Locate the cell with the specified text and output its [X, Y] center coordinate. 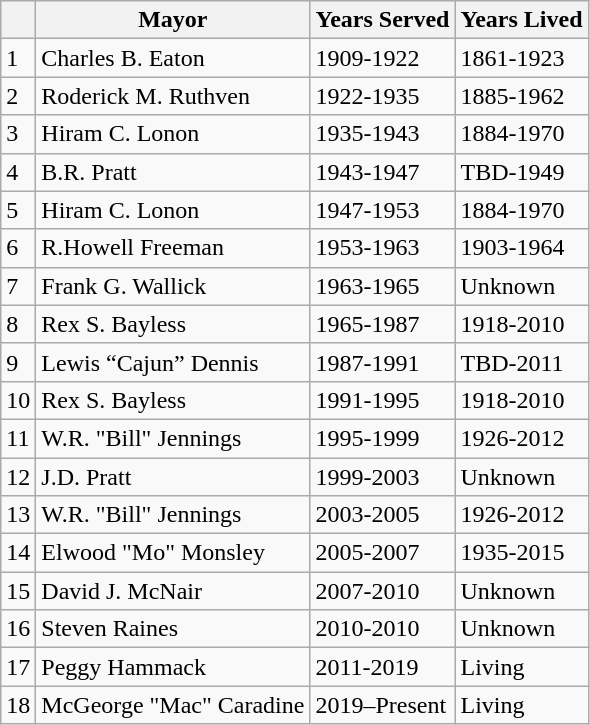
Steven Raines [173, 629]
4 [18, 172]
2010-2010 [382, 629]
Mayor [173, 20]
1922-1935 [382, 96]
3 [18, 134]
1885-1962 [522, 96]
2003-2005 [382, 515]
1861-1923 [522, 58]
6 [18, 248]
1953-1963 [382, 248]
14 [18, 553]
10 [18, 400]
1 [18, 58]
1965-1987 [382, 324]
1943-1947 [382, 172]
1999-2003 [382, 477]
David J. McNair [173, 591]
Charles B. Eaton [173, 58]
8 [18, 324]
5 [18, 210]
Frank G. Wallick [173, 286]
15 [18, 591]
2019–Present [382, 705]
B.R. Pratt [173, 172]
1935-1943 [382, 134]
16 [18, 629]
TBD-2011 [522, 362]
9 [18, 362]
2007-2010 [382, 591]
Roderick M. Ruthven [173, 96]
Peggy Hammack [173, 667]
17 [18, 667]
18 [18, 705]
TBD-1949 [522, 172]
1963-1965 [382, 286]
Years Served [382, 20]
1987-1991 [382, 362]
1903-1964 [522, 248]
12 [18, 477]
1995-1999 [382, 438]
1935-2015 [522, 553]
1909-1922 [382, 58]
2 [18, 96]
R.Howell Freeman [173, 248]
Lewis “Cajun” Dennis [173, 362]
7 [18, 286]
Years Lived [522, 20]
1947-1953 [382, 210]
Elwood "Mo" Monsley [173, 553]
13 [18, 515]
J.D. Pratt [173, 477]
2011-2019 [382, 667]
11 [18, 438]
McGeorge "Mac" Caradine [173, 705]
2005-2007 [382, 553]
1991-1995 [382, 400]
